Capture the cell that displays the provided text and extract its (X, Y) central coordinate. 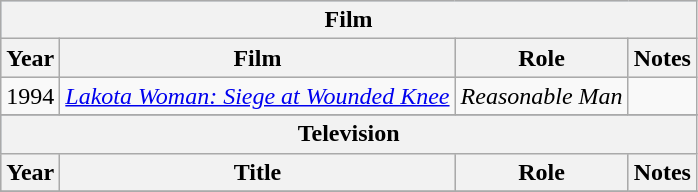
Title (258, 172)
1994 (30, 96)
Lakota Woman: Siege at Wounded Knee (258, 96)
Television (349, 134)
Reasonable Man (542, 96)
